Identify which cell holds the provided text, then report its (X, Y) central coordinate. 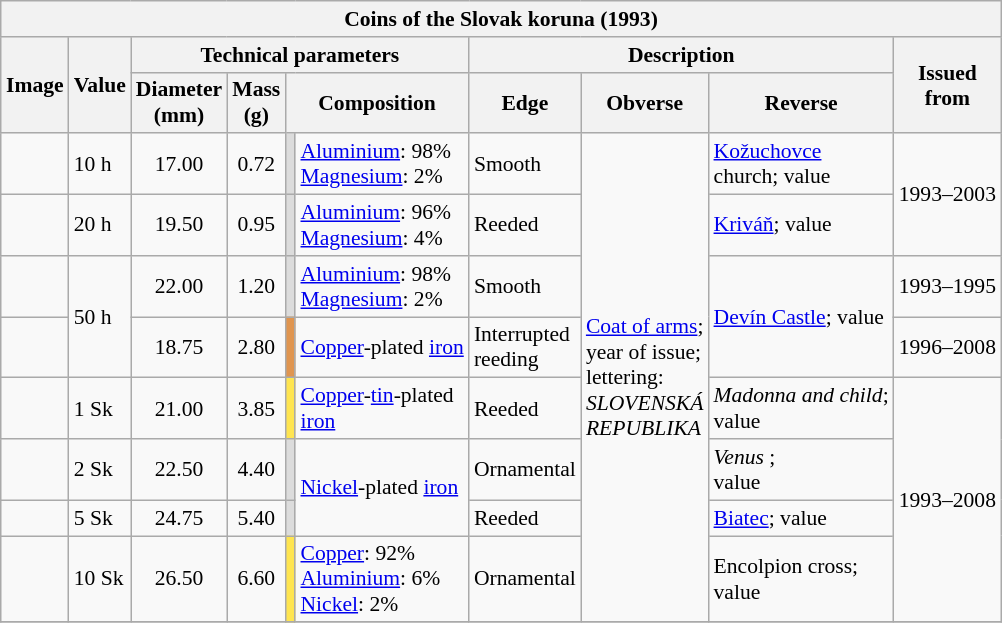
Mass(g) (256, 102)
18.75 (179, 346)
Encolpion cross;value (802, 580)
Madonna and child;value (802, 408)
1993–2003 (948, 194)
26.50 (179, 580)
Nickel-plated iron (382, 488)
1.20 (256, 286)
Composition (376, 102)
50 h (100, 316)
Coins of the Slovak koruna (1993) (501, 19)
Description (682, 54)
20 h (100, 224)
Value (100, 84)
Kriváň; value (802, 224)
Copper: 92%Aluminium: 6%Nickel: 2% (382, 580)
Edge (525, 102)
1993–1995 (948, 286)
Image (35, 84)
6.60 (256, 580)
Biatec; value (802, 518)
Copper-tin-platediron (382, 408)
19.50 (179, 224)
Reverse (802, 102)
5 Sk (100, 518)
22.50 (179, 470)
0.95 (256, 224)
3.85 (256, 408)
1996–2008 (948, 346)
Venus ;value (802, 470)
1 Sk (100, 408)
Coat of arms;year of issue;lettering:SLOVENSKÁREPUBLIKA (645, 378)
Copper-plated iron (382, 346)
1993–2008 (948, 500)
10 Sk (100, 580)
24.75 (179, 518)
0.72 (256, 164)
Devín Castle; value (802, 316)
Interruptedreeding (525, 346)
17.00 (179, 164)
Diameter(mm) (179, 102)
22.00 (179, 286)
Issuedfrom (948, 84)
5.40 (256, 518)
Technical parameters (300, 54)
2 Sk (100, 470)
Obverse (645, 102)
2.80 (256, 346)
4.40 (256, 470)
21.00 (179, 408)
10 h (100, 164)
Kožuchovcechurch; value (802, 164)
Aluminium: 96%Magnesium: 4% (382, 224)
